Return the [x, y] coordinate for the center point of the cell that contains the specified text.  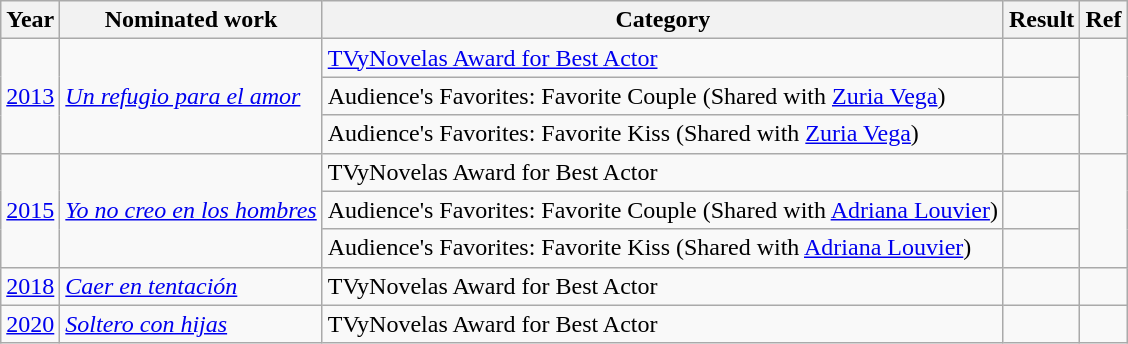
Yo no creo en los hombres [191, 210]
Audience's Favorites: Favorite Couple (Shared with Zuria Vega) [662, 96]
Audience's Favorites: Favorite Couple (Shared with Adriana Louvier) [662, 210]
Soltero con hijas [191, 324]
Category [662, 20]
Ref [1104, 20]
Year [30, 20]
Nominated work [191, 20]
2018 [30, 286]
2020 [30, 324]
Result [1041, 20]
2015 [30, 210]
Audience's Favorites: Favorite Kiss (Shared with Zuria Vega) [662, 134]
Audience's Favorites: Favorite Kiss (Shared with Adriana Louvier) [662, 248]
Caer en tentación [191, 286]
2013 [30, 96]
Un refugio para el amor [191, 96]
